Locate the cell with the specified text and output its [X, Y] center coordinate. 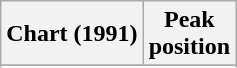
Peakposition [189, 34]
Chart (1991) [72, 34]
